For the text-containing cell, return its midpoint in (x, y) coordinate format. 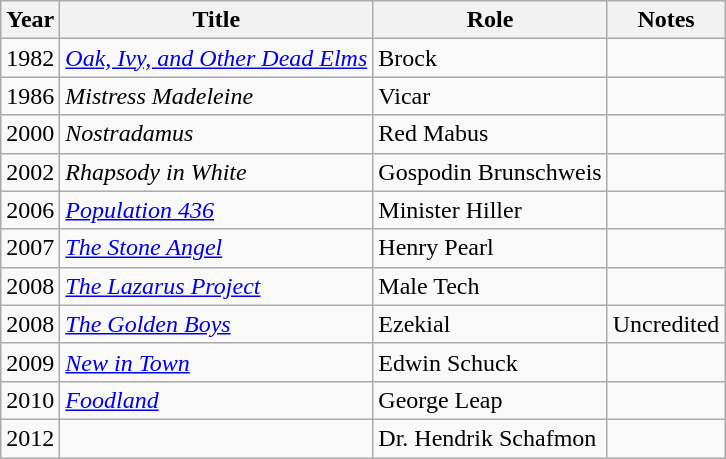
Population 436 (216, 210)
Minister Hiller (490, 210)
1982 (30, 58)
Red Mabus (490, 134)
Year (30, 20)
1986 (30, 96)
Henry Pearl (490, 248)
The Lazarus Project (216, 286)
2012 (30, 438)
George Leap (490, 400)
Nostradamus (216, 134)
Title (216, 20)
Foodland (216, 400)
2002 (30, 172)
Rhapsody in White (216, 172)
2010 (30, 400)
The Golden Boys (216, 324)
Mistress Madeleine (216, 96)
Vicar (490, 96)
Notes (666, 20)
The Stone Angel (216, 248)
Role (490, 20)
Uncredited (666, 324)
Gospodin Brunschweis (490, 172)
Oak, Ivy, and Other Dead Elms (216, 58)
Male Tech (490, 286)
2009 (30, 362)
New in Town (216, 362)
2007 (30, 248)
2006 (30, 210)
Ezekial (490, 324)
Edwin Schuck (490, 362)
2000 (30, 134)
Dr. Hendrik Schafmon (490, 438)
Brock (490, 58)
